Scan for the cell matching the given text and deliver its [x, y] coordinate at center. 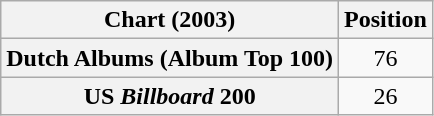
Dutch Albums (Album Top 100) [170, 58]
US Billboard 200 [170, 96]
26 [386, 96]
76 [386, 58]
Position [386, 20]
Chart (2003) [170, 20]
